Output the (x, y) coordinate of the center of the cell containing the given text.  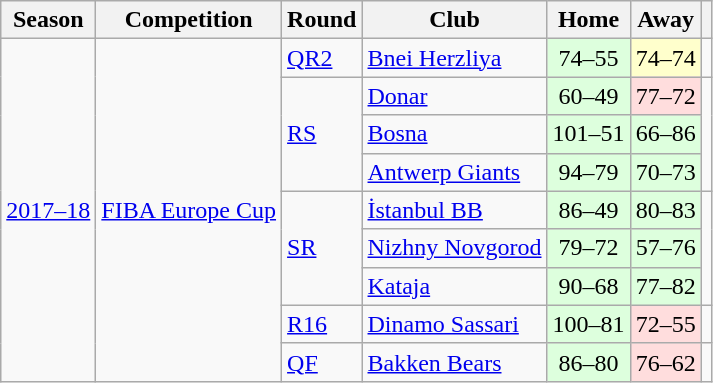
100–81 (588, 324)
101–51 (588, 134)
Round (322, 20)
Dinamo Sassari (454, 324)
60–49 (588, 96)
77–82 (666, 286)
72–55 (666, 324)
2017–18 (48, 210)
Donar (454, 96)
Season (48, 20)
Bosna (454, 134)
70–73 (666, 172)
SR (322, 248)
RS (322, 134)
86–49 (588, 210)
86–80 (588, 362)
Bnei Herzliya (454, 58)
74–74 (666, 58)
İstanbul BB (454, 210)
76–62 (666, 362)
Home (588, 20)
FIBA Europe Cup (189, 210)
QF (322, 362)
R16 (322, 324)
Competition (189, 20)
80–83 (666, 210)
QR2 (322, 58)
Bakken Bears (454, 362)
Antwerp Giants (454, 172)
74–55 (588, 58)
90–68 (588, 286)
79–72 (588, 248)
94–79 (588, 172)
77–72 (666, 96)
66–86 (666, 134)
Kataja (454, 286)
57–76 (666, 248)
Away (666, 20)
Club (454, 20)
Nizhny Novgorod (454, 248)
